From the cell containing the given text, extract its center point as (x, y) coordinate. 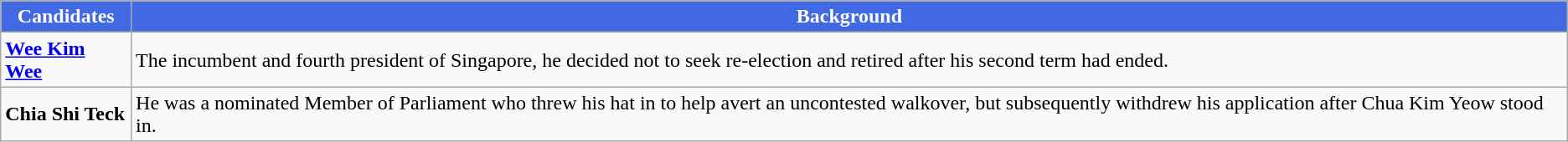
The incumbent and fourth president of Singapore, he decided not to seek re-election and retired after his second term had ended. (849, 60)
Background (849, 17)
Wee Kim Wee (66, 60)
Chia Shi Teck (66, 114)
Candidates (66, 17)
